Search for the cell housing the specified text and yield its [x, y] center coordinate. 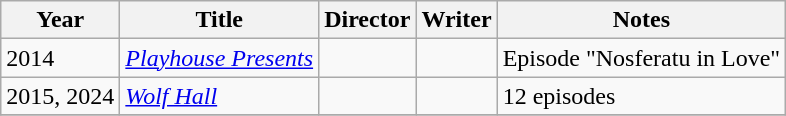
Writer [456, 20]
2015, 2024 [60, 96]
Title [220, 20]
12 episodes [642, 96]
Episode "Nosferatu in Love" [642, 58]
Year [60, 20]
Notes [642, 20]
Playhouse Presents [220, 58]
Wolf Hall [220, 96]
Director [368, 20]
2014 [60, 58]
